Find where the given text appears and provide that cell's center as (x, y) coordinate. 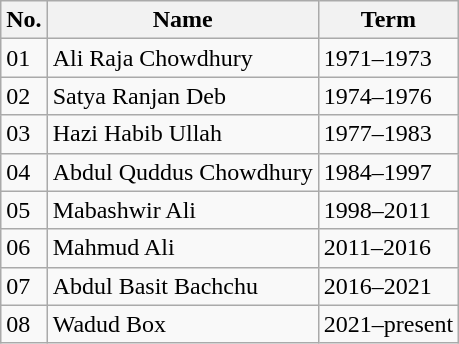
2011–2016 (388, 248)
02 (24, 96)
Mabashwir Ali (182, 210)
1977–1983 (388, 134)
Abdul Basit Bachchu (182, 286)
05 (24, 210)
Ali Raja Chowdhury (182, 58)
1984–1997 (388, 172)
1974–1976 (388, 96)
2016–2021 (388, 286)
Hazi Habib Ullah (182, 134)
1971–1973 (388, 58)
1998–2011 (388, 210)
08 (24, 324)
Abdul Quddus Chowdhury (182, 172)
06 (24, 248)
Term (388, 20)
Wadud Box (182, 324)
No. (24, 20)
07 (24, 286)
04 (24, 172)
01 (24, 58)
03 (24, 134)
Mahmud Ali (182, 248)
Name (182, 20)
2021–present (388, 324)
Satya Ranjan Deb (182, 96)
